Search for the cell housing the specified text and yield its (x, y) center coordinate. 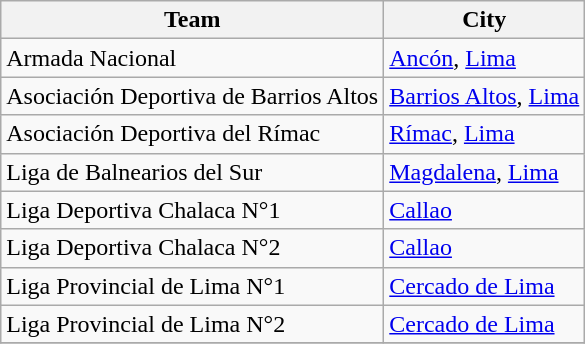
Magdalena, Lima (484, 172)
Liga de Balnearios del Sur (192, 172)
Liga Provincial de Lima N°1 (192, 286)
City (484, 20)
Liga Provincial de Lima N°2 (192, 324)
Rímac, Lima (484, 134)
Armada Nacional (192, 58)
Ancón, Lima (484, 58)
Liga Deportiva Chalaca N°2 (192, 248)
Asociación Deportiva del Rímac (192, 134)
Asociación Deportiva de Barrios Altos (192, 96)
Barrios Altos, Lima (484, 96)
Liga Deportiva Chalaca N°1 (192, 210)
Team (192, 20)
